Locate the cell with the specified text and output its (x, y) center coordinate. 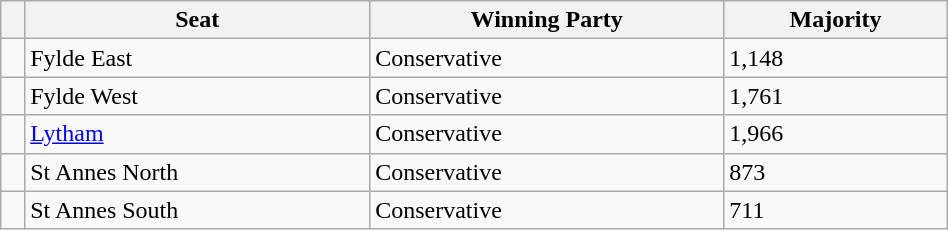
St Annes South (198, 210)
711 (836, 210)
Fylde East (198, 58)
1,148 (836, 58)
Winning Party (547, 20)
873 (836, 172)
Lytham (198, 134)
Fylde West (198, 96)
1,761 (836, 96)
Majority (836, 20)
St Annes North (198, 172)
Seat (198, 20)
1,966 (836, 134)
